Capture the cell that displays the provided text and extract its [X, Y] central coordinate. 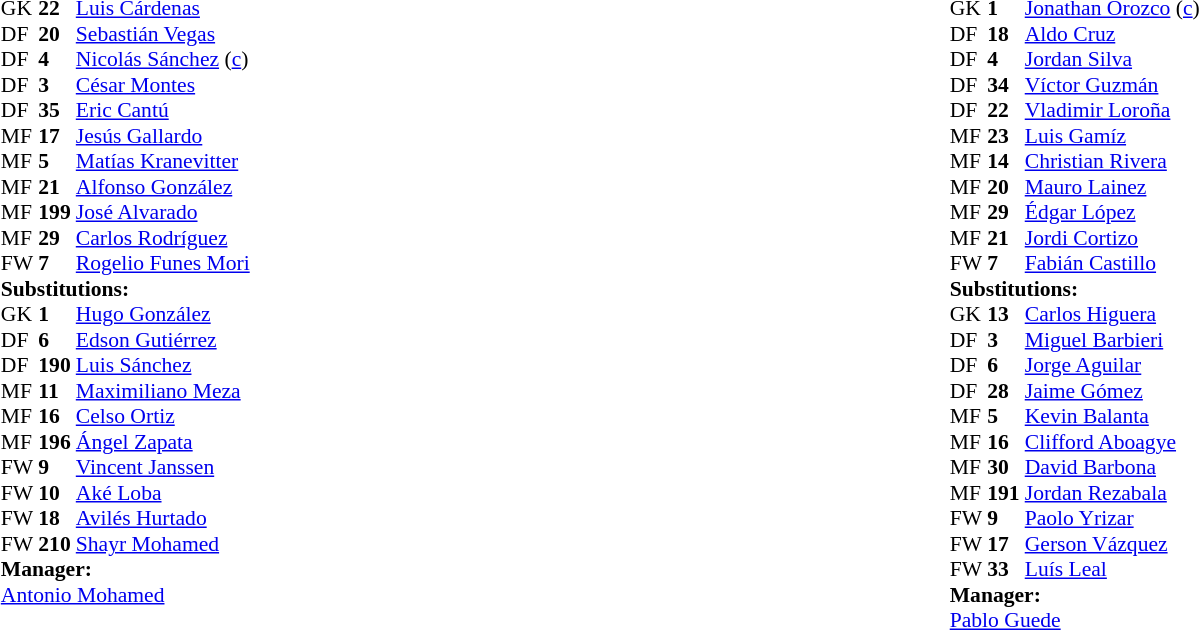
Edson Gutiérrez [163, 340]
Ángel Zapata [163, 442]
11 [57, 391]
Alfonso González [163, 187]
Luis Sánchez [163, 365]
Matías Kranevitter [163, 161]
10 [57, 493]
Rogelio Funes Mori [163, 263]
Hugo González [163, 315]
13 [1006, 315]
Eric Cantú [163, 111]
1 [57, 315]
14 [1006, 161]
Substitutions: [126, 289]
Antonio Mohamed [126, 595]
191 [1006, 493]
Maximiliano Meza [163, 391]
Sebastián Vegas [163, 34]
Aké Loba [163, 493]
199 [57, 213]
Celso Ortiz [163, 417]
Manager: [126, 569]
Avilés Hurtado [163, 519]
22 [1006, 111]
30 [1006, 467]
César Montes [163, 85]
35 [57, 111]
210 [57, 544]
34 [1006, 85]
190 [57, 365]
Jesús Gallardo [163, 136]
23 [1006, 136]
José Alvarado [163, 213]
28 [1006, 391]
196 [57, 442]
33 [1006, 569]
Nicolás Sánchez (c) [163, 59]
Shayr Mohamed [163, 544]
Carlos Rodríguez [163, 238]
Vincent Janssen [163, 467]
